Return (X, Y) of the center of cell containing provided text 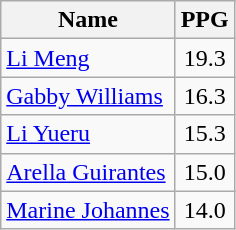
Name (88, 20)
Gabby Williams (88, 96)
Arella Guirantes (88, 172)
Li Yueru (88, 134)
16.3 (204, 96)
15.3 (204, 134)
14.0 (204, 210)
Li Meng (88, 58)
19.3 (204, 58)
PPG (204, 20)
15.0 (204, 172)
Marine Johannes (88, 210)
